Return (X, Y) of the center of cell containing provided text 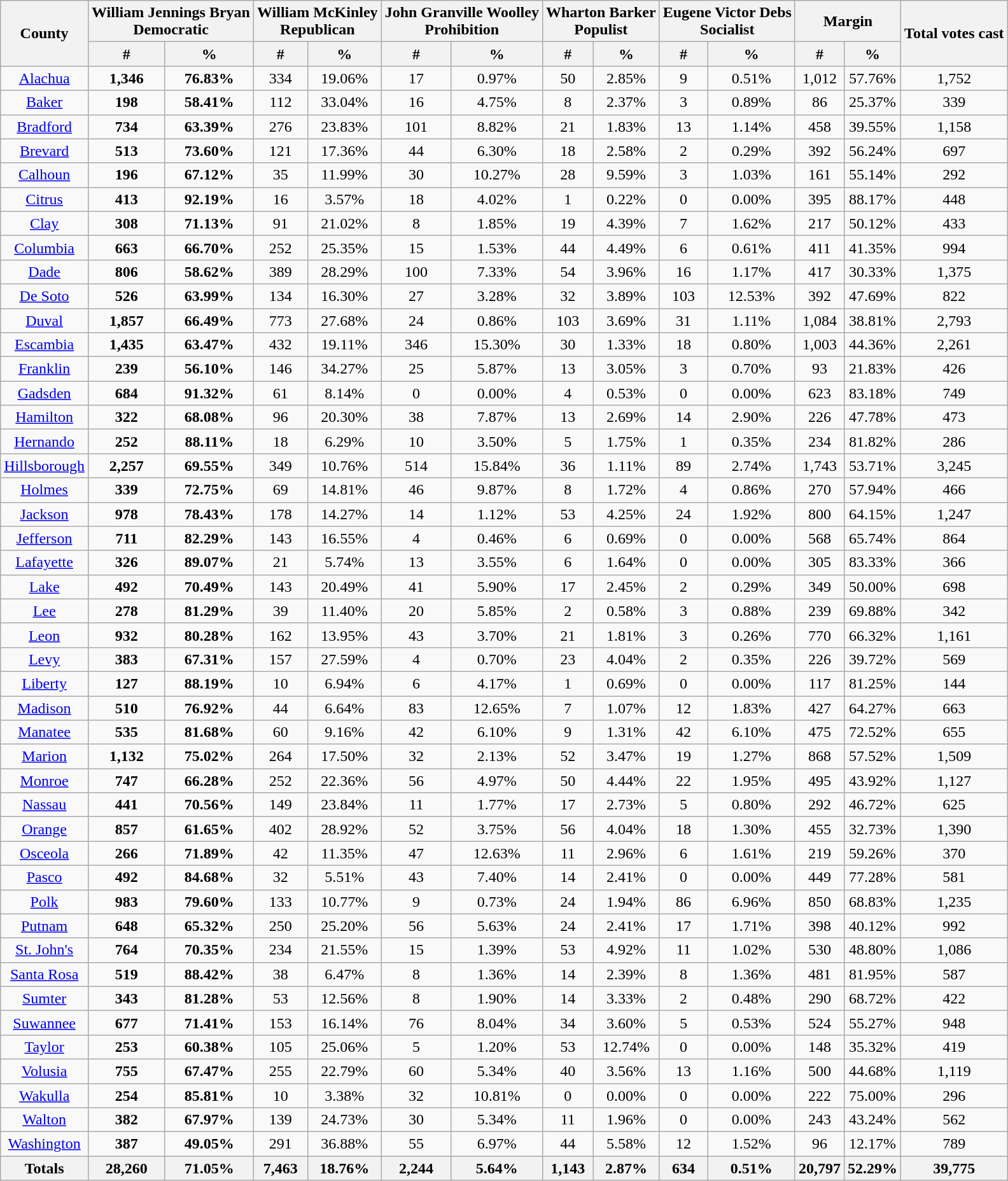
57.52% (872, 757)
91 (281, 223)
4.02% (497, 199)
2.73% (626, 805)
426 (955, 369)
23.83% (344, 127)
15.84% (497, 466)
1.71% (751, 926)
9.87% (497, 490)
41 (416, 587)
64.27% (872, 708)
Columbia (45, 248)
17.50% (344, 757)
John Granville WoolleyProhibition (462, 22)
35.32% (872, 1047)
1.95% (751, 781)
Manatee (45, 732)
747 (126, 781)
75.02% (209, 757)
1.27% (751, 757)
198 (126, 102)
322 (126, 417)
Marion (45, 757)
217 (820, 223)
Franklin (45, 369)
4.97% (497, 781)
112 (281, 102)
1.12% (497, 514)
1,235 (955, 902)
3.38% (344, 1095)
519 (126, 974)
983 (126, 902)
3.50% (497, 442)
6.47% (344, 974)
432 (281, 345)
789 (955, 1144)
60.38% (209, 1047)
8.04% (497, 1023)
427 (820, 708)
305 (820, 563)
Hillsborough (45, 466)
Volusia (45, 1071)
49.05% (209, 1144)
2.45% (626, 587)
3.89% (626, 296)
36.88% (344, 1144)
382 (126, 1120)
4.44% (626, 781)
3.28% (497, 296)
2.96% (626, 853)
County (45, 33)
Sumter (45, 998)
127 (126, 683)
326 (126, 563)
395 (820, 199)
455 (820, 829)
84.68% (209, 877)
419 (955, 1047)
22.36% (344, 781)
433 (955, 223)
44.68% (872, 1071)
473 (955, 417)
34 (568, 1023)
157 (281, 659)
1,158 (955, 127)
1.81% (626, 635)
698 (955, 587)
12.74% (626, 1047)
71.41% (209, 1023)
44.36% (872, 345)
1.02% (751, 950)
Washington (45, 1144)
Gadsden (45, 393)
422 (955, 998)
Total votes cast (955, 33)
66.28% (209, 781)
Eugene Victor DebsSocialist (727, 22)
25 (416, 369)
0.89% (751, 102)
47.69% (872, 296)
148 (820, 1047)
Polk (45, 902)
Calhoun (45, 175)
Lee (45, 611)
500 (820, 1071)
346 (416, 345)
992 (955, 926)
764 (126, 950)
81.68% (209, 732)
286 (955, 442)
413 (126, 199)
1.07% (626, 708)
12.17% (872, 1144)
36 (568, 466)
978 (126, 514)
Bradford (45, 127)
20.49% (344, 587)
88.19% (209, 683)
1,003 (820, 345)
Lake (45, 587)
770 (820, 635)
0.48% (751, 998)
20.30% (344, 417)
117 (820, 683)
70.56% (209, 805)
81.82% (872, 442)
562 (955, 1120)
4.17% (497, 683)
43.24% (872, 1120)
134 (281, 296)
370 (955, 853)
65.74% (872, 538)
5.51% (344, 877)
17.36% (344, 151)
495 (820, 781)
139 (281, 1120)
510 (126, 708)
1,119 (955, 1071)
1.14% (751, 127)
1.96% (626, 1120)
63.99% (209, 296)
75.00% (872, 1095)
178 (281, 514)
88.17% (872, 199)
12.63% (497, 853)
46 (416, 490)
481 (820, 974)
53.71% (872, 466)
56.24% (872, 151)
19.11% (344, 345)
0.73% (497, 902)
1.52% (751, 1144)
83 (416, 708)
25.35% (344, 248)
749 (955, 393)
1,143 (568, 1168)
1.72% (626, 490)
35 (281, 175)
4.25% (626, 514)
1.92% (751, 514)
1.30% (751, 829)
514 (416, 466)
417 (820, 272)
10.76% (344, 466)
10.27% (497, 175)
1,857 (126, 320)
27.59% (344, 659)
634 (683, 1168)
1.53% (497, 248)
581 (955, 877)
1.33% (626, 345)
3.69% (626, 320)
67.47% (209, 1071)
255 (281, 1071)
334 (281, 78)
20,797 (820, 1168)
65.32% (209, 926)
5.63% (497, 926)
21.02% (344, 223)
11.99% (344, 175)
Totals (45, 1168)
11.35% (344, 853)
101 (416, 127)
27.68% (344, 320)
16.14% (344, 1023)
0.97% (497, 78)
3.70% (497, 635)
291 (281, 1144)
Liberty (45, 683)
308 (126, 223)
2.39% (626, 974)
1.61% (751, 853)
24.73% (344, 1120)
3.33% (626, 998)
76.92% (209, 708)
366 (955, 563)
76 (416, 1023)
71.05% (209, 1168)
Suwannee (45, 1023)
19.06% (344, 78)
St. John's (45, 950)
57.94% (872, 490)
734 (126, 127)
28,260 (126, 1168)
16.55% (344, 538)
342 (955, 611)
69 (281, 490)
72.75% (209, 490)
81.29% (209, 611)
91.32% (209, 393)
253 (126, 1047)
63.39% (209, 127)
70.49% (209, 587)
441 (126, 805)
133 (281, 902)
6.94% (344, 683)
68.83% (872, 902)
14.81% (344, 490)
1.17% (751, 272)
66.32% (872, 635)
25.20% (344, 926)
0.26% (751, 635)
20 (416, 611)
Duval (45, 320)
28 (568, 175)
290 (820, 998)
6.29% (344, 442)
81.28% (209, 998)
De Soto (45, 296)
33.04% (344, 102)
2.58% (626, 151)
55.14% (872, 175)
25.37% (872, 102)
Monroe (45, 781)
Putnam (45, 926)
Taylor (45, 1047)
67.31% (209, 659)
89.07% (209, 563)
994 (955, 248)
1,509 (955, 757)
387 (126, 1144)
6.97% (497, 1144)
2,257 (126, 466)
1,435 (126, 345)
4.75% (497, 102)
Brevard (45, 151)
6.64% (344, 708)
948 (955, 1023)
Wakulla (45, 1095)
2.13% (497, 757)
William Jennings Bryan Democratic (171, 22)
1,132 (126, 757)
149 (281, 805)
92.19% (209, 199)
71.89% (209, 853)
66.49% (209, 320)
806 (126, 272)
864 (955, 538)
Madison (45, 708)
57.76% (872, 78)
526 (126, 296)
2.87% (626, 1168)
21.55% (344, 950)
448 (955, 199)
89 (683, 466)
161 (820, 175)
47 (416, 853)
81.25% (872, 683)
10.77% (344, 902)
250 (281, 926)
Wharton BarkerPopulist (601, 22)
1.85% (497, 223)
144 (955, 683)
Levy (45, 659)
276 (281, 127)
81.95% (872, 974)
12.65% (497, 708)
4.49% (626, 248)
121 (281, 151)
1.31% (626, 732)
5.74% (344, 563)
Pasco (45, 877)
58.41% (209, 102)
264 (281, 757)
56.10% (209, 369)
530 (820, 950)
3.56% (626, 1071)
66.70% (209, 248)
Dade (45, 272)
296 (955, 1095)
153 (281, 1023)
6.96% (751, 902)
13.95% (344, 635)
1.90% (497, 998)
12.56% (344, 998)
67.97% (209, 1120)
857 (126, 829)
21.83% (872, 369)
William McKinleyRepublican (318, 22)
677 (126, 1023)
93 (820, 369)
50.00% (872, 587)
52.29% (872, 1168)
655 (955, 732)
39,775 (955, 1168)
1.03% (751, 175)
1,743 (820, 466)
3.05% (626, 369)
32.73% (872, 829)
58.62% (209, 272)
5.90% (497, 587)
Walton (45, 1120)
9.59% (626, 175)
755 (126, 1071)
34.27% (344, 369)
69.88% (872, 611)
3,245 (955, 466)
68.72% (872, 998)
4.92% (626, 950)
2.69% (626, 417)
1.16% (751, 1071)
146 (281, 369)
850 (820, 902)
88.11% (209, 442)
1.77% (497, 805)
2,261 (955, 345)
83.18% (872, 393)
535 (126, 732)
22.79% (344, 1071)
22 (683, 781)
2.85% (626, 78)
23 (568, 659)
0.61% (751, 248)
55.27% (872, 1023)
449 (820, 877)
78.43% (209, 514)
8.14% (344, 393)
1.94% (626, 902)
Leon (45, 635)
7,463 (281, 1168)
Orange (45, 829)
85.81% (209, 1095)
5.58% (626, 1144)
77.28% (872, 877)
40.12% (872, 926)
2.37% (626, 102)
14.27% (344, 514)
61.65% (209, 829)
28.29% (344, 272)
Jefferson (45, 538)
1,084 (820, 320)
3.60% (626, 1023)
64.15% (872, 514)
Baker (45, 102)
70.35% (209, 950)
7.33% (497, 272)
648 (126, 926)
Hernando (45, 442)
222 (820, 1095)
1.64% (626, 563)
72.52% (872, 732)
9.16% (344, 732)
524 (820, 1023)
82.29% (209, 538)
16.30% (344, 296)
711 (126, 538)
61 (281, 393)
254 (126, 1095)
7.40% (497, 877)
266 (126, 853)
63.47% (209, 345)
0.58% (626, 611)
3.96% (626, 272)
1,390 (955, 829)
773 (281, 320)
18.76% (344, 1168)
73.60% (209, 151)
243 (820, 1120)
625 (955, 805)
389 (281, 272)
3.75% (497, 829)
Clay (45, 223)
48.80% (872, 950)
569 (955, 659)
5.87% (497, 369)
46.72% (872, 805)
12.53% (751, 296)
278 (126, 611)
196 (126, 175)
Santa Rosa (45, 974)
1,012 (820, 78)
2,244 (416, 1168)
28.92% (344, 829)
88.42% (209, 974)
Hamilton (45, 417)
59.26% (872, 853)
568 (820, 538)
15.30% (497, 345)
39 (281, 611)
30.33% (872, 272)
383 (126, 659)
458 (820, 127)
411 (820, 248)
55 (416, 1144)
4.39% (626, 223)
2,793 (955, 320)
Alachua (45, 78)
41.35% (872, 248)
1,127 (955, 781)
25.06% (344, 1047)
47.78% (872, 417)
27 (416, 296)
79.60% (209, 902)
1.75% (626, 442)
69.55% (209, 466)
475 (820, 732)
270 (820, 490)
Holmes (45, 490)
10.81% (497, 1095)
0.22% (626, 199)
868 (820, 757)
2.90% (751, 417)
67.12% (209, 175)
100 (416, 272)
39.72% (872, 659)
623 (820, 393)
587 (955, 974)
3.55% (497, 563)
5.64% (497, 1168)
513 (126, 151)
68.08% (209, 417)
1,086 (955, 950)
38.81% (872, 320)
6.30% (497, 151)
1.20% (497, 1047)
Margin (848, 22)
1,375 (955, 272)
50.12% (872, 223)
Lafayette (45, 563)
5.85% (497, 611)
684 (126, 393)
822 (955, 296)
162 (281, 635)
7.87% (497, 417)
0.46% (497, 538)
11.40% (344, 611)
40 (568, 1071)
398 (820, 926)
39.55% (872, 127)
3.47% (626, 757)
1,161 (955, 635)
343 (126, 998)
1,247 (955, 514)
105 (281, 1047)
83.33% (872, 563)
219 (820, 853)
76.83% (209, 78)
Escambia (45, 345)
1,752 (955, 78)
1.62% (751, 223)
Jackson (45, 514)
3.57% (344, 199)
1.39% (497, 950)
Nassau (45, 805)
31 (683, 320)
71.13% (209, 223)
43.92% (872, 781)
1,346 (126, 78)
800 (820, 514)
402 (281, 829)
2.74% (751, 466)
0.88% (751, 611)
466 (955, 490)
Osceola (45, 853)
80.28% (209, 635)
697 (955, 151)
54 (568, 272)
932 (126, 635)
Citrus (45, 199)
8.82% (497, 127)
23.84% (344, 805)
